From the cell containing the given text, extract its center point as (x, y) coordinate. 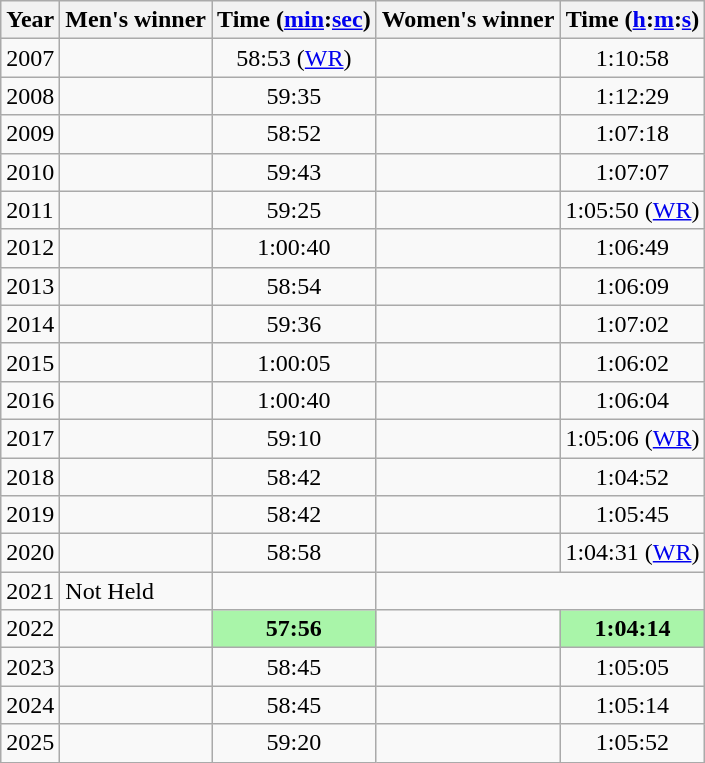
2024 (30, 705)
1:07:02 (632, 324)
1:05:50 (WR) (632, 210)
1:12:29 (632, 96)
1:05:06 (WR) (632, 438)
2010 (30, 172)
1:10:58 (632, 58)
1:05:14 (632, 705)
2023 (30, 667)
1:07:07 (632, 172)
58:52 (294, 134)
1:07:18 (632, 134)
59:25 (294, 210)
1:00:05 (294, 362)
57:56 (294, 629)
2016 (30, 400)
58:53 (WR) (294, 58)
59:35 (294, 96)
2012 (30, 248)
2025 (30, 743)
1:05:05 (632, 667)
2020 (30, 553)
2022 (30, 629)
2013 (30, 286)
2014 (30, 324)
2019 (30, 515)
1:04:31 (WR) (632, 553)
Not Held (136, 591)
2021 (30, 591)
2009 (30, 134)
Men's winner (136, 20)
1:04:52 (632, 477)
1:06:04 (632, 400)
1:06:02 (632, 362)
2007 (30, 58)
Time (min:sec) (294, 20)
1:05:52 (632, 743)
59:10 (294, 438)
59:43 (294, 172)
58:58 (294, 553)
2008 (30, 96)
58:54 (294, 286)
1:05:45 (632, 515)
1:06:09 (632, 286)
1:04:14 (632, 629)
Year (30, 20)
2017 (30, 438)
59:36 (294, 324)
2015 (30, 362)
2011 (30, 210)
Women's winner (468, 20)
Time (h:m:s) (632, 20)
1:06:49 (632, 248)
2018 (30, 477)
59:20 (294, 743)
